Locate the cell with the specified text and output its [x, y] center coordinate. 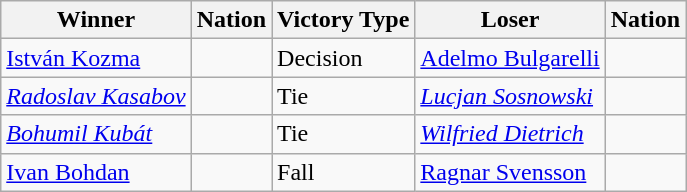
Decision [344, 58]
István Kozma [96, 58]
Bohumil Kubát [96, 134]
Lucjan Sosnowski [510, 96]
Winner [96, 20]
Radoslav Kasabov [96, 96]
Wilfried Dietrich [510, 134]
Victory Type [344, 20]
Loser [510, 20]
Adelmo Bulgarelli [510, 58]
Ivan Bohdan [96, 172]
Fall [344, 172]
Ragnar Svensson [510, 172]
